Search for the cell housing the specified text and yield its (X, Y) center coordinate. 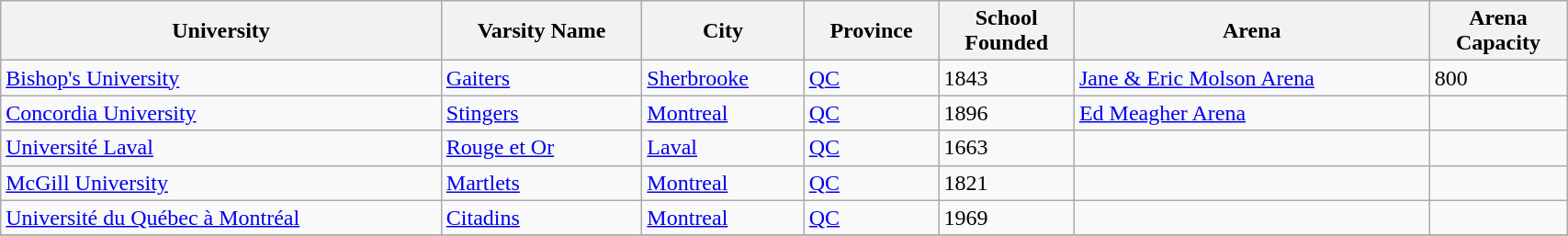
SchoolFounded (1007, 31)
Gaiters (542, 78)
Concordia University (221, 113)
Stingers (542, 113)
Université du Québec à Montréal (221, 218)
McGill University (221, 183)
Laval (723, 148)
1843 (1007, 78)
1896 (1007, 113)
Citadins (542, 218)
1969 (1007, 218)
Martlets (542, 183)
Jane & Eric Molson Arena (1251, 78)
Varsity Name (542, 31)
Université Laval (221, 148)
University (221, 31)
Rouge et Or (542, 148)
ArenaCapacity (1497, 31)
800 (1497, 78)
Province (871, 31)
1821 (1007, 183)
Ed Meagher Arena (1251, 113)
Arena (1251, 31)
Sherbrooke (723, 78)
City (723, 31)
1663 (1007, 148)
Bishop's University (221, 78)
